Capture the cell that displays the provided text and extract its (x, y) central coordinate. 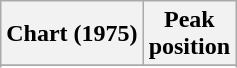
Chart (1975) (72, 34)
Peakposition (189, 34)
